Output the (X, Y) coordinate of the center of the cell containing the given text.  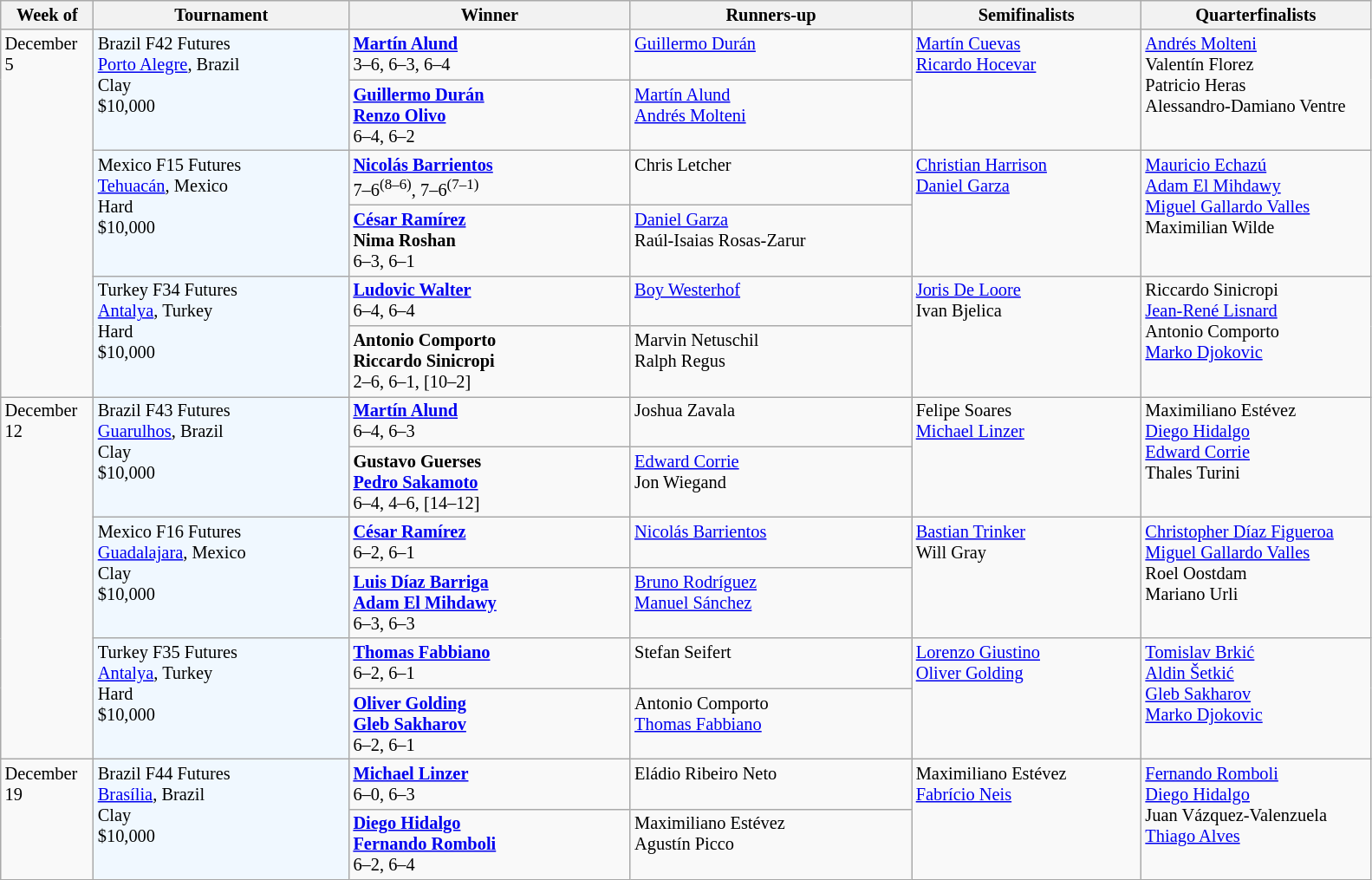
Tournament (222, 15)
Brazil F44 Futures Brasília, Brazil Clay $10,000 (222, 818)
Stefan Seifert (771, 663)
Marvin Netuschil Ralph Regus (771, 362)
Boy Westerhof (771, 301)
Edward Corrie Jon Wiegand (771, 482)
Christian Harrison Daniel Garza (1026, 213)
Gustavo Guerses Pedro Sakamoto 6–4, 4–6, [14–12] (491, 482)
Mauricio Echazú Adam El Mihdawy Miguel Gallardo Valles Maximilian Wilde (1257, 213)
Thomas Fabbiano 6–2, 6–1 (491, 663)
Week of (47, 15)
Maximiliano Estévez Fabrício Neis (1026, 818)
Martín Alund 3–6, 6–3, 6–4 (491, 55)
Semifinalists (1026, 15)
Nicolás Barrientos (771, 543)
Guillermo Durán (771, 55)
Martín Alund 6–4, 6–3 (491, 421)
December 12 (47, 577)
Martín Alund Andrés Molteni (771, 115)
December 19 (47, 818)
Christopher Díaz Figueroa Miguel Gallardo Valles Roel Oostdam Mariano Urli (1257, 577)
Michael Linzer 6–0, 6–3 (491, 784)
Antonio Comporto Thomas Fabbiano (771, 724)
Maximiliano Estévez Agustín Picco (771, 844)
Brazil F42 Futures Porto Alegre, Brazil Clay $10,000 (222, 90)
Diego Hidalgo Fernando Romboli 6–2, 6–4 (491, 844)
Martín Cuevas Ricardo Hocevar (1026, 90)
Daniel Garza Raúl-Isaias Rosas-Zarur (771, 240)
Andrés Molteni Valentín Florez Patricio Heras Alessandro-Damiano Ventre (1257, 90)
Antonio Comporto Riccardo Sinicropi 2–6, 6–1, [10–2] (491, 362)
Oliver Golding Gleb Sakharov 6–2, 6–1 (491, 724)
Bruno Rodríguez Manuel Sánchez (771, 603)
Winner (491, 15)
Brazil F43 Futures Guarulhos, Brazil Clay $10,000 (222, 456)
Bastian Trinker Will Gray (1026, 577)
Chris Letcher (771, 177)
Mexico F16 Futures Guadalajara, Mexico Clay $10,000 (222, 577)
Joris De Loore Ivan Bjelica (1026, 336)
December 5 (47, 213)
Maximiliano Estévez Diego Hidalgo Edward Corrie Thales Turini (1257, 456)
Mexico F15 Futures Tehuacán, Mexico Hard $10,000 (222, 213)
Guillermo Durán Renzo Olivo 6–4, 6–2 (491, 115)
César Ramírez Nima Roshan 6–3, 6–1 (491, 240)
Riccardo Sinicropi Jean-René Lisnard Antonio Comporto Marko Djokovic (1257, 336)
Joshua Zavala (771, 421)
Felipe Soares Michael Linzer (1026, 456)
Turkey F35 Futures Antalya, Turkey Hard $10,000 (222, 699)
Nicolás Barrientos 7–6(8–6), 7–6(7–1) (491, 177)
Runners-up (771, 15)
Ludovic Walter 6–4, 6–4 (491, 301)
Fernando Romboli Diego Hidalgo Juan Vázquez-Valenzuela Thiago Alves (1257, 818)
César Ramírez 6–2, 6–1 (491, 543)
Quarterfinalists (1257, 15)
Turkey F34 Futures Antalya, Turkey Hard $10,000 (222, 336)
Luis Díaz Barriga Adam El Mihdawy 6–3, 6–3 (491, 603)
Tomislav Brkić Aldin Šetkić Gleb Sakharov Marko Djokovic (1257, 699)
Eládio Ribeiro Neto (771, 784)
Lorenzo Giustino Oliver Golding (1026, 699)
